Search for the cell housing the specified text and yield its [X, Y] center coordinate. 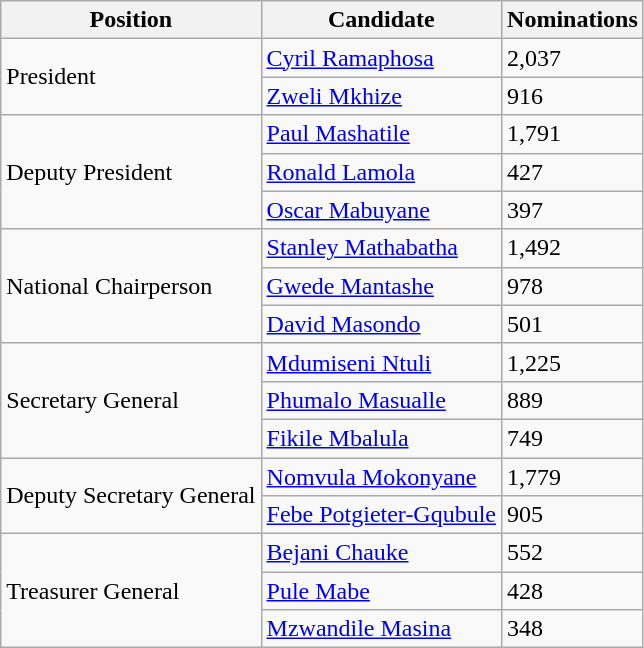
2,037 [573, 58]
Gwede Mantashe [382, 286]
428 [573, 591]
Deputy Secretary General [131, 496]
397 [573, 210]
Phumalo Masualle [382, 400]
Mzwandile Masina [382, 629]
Stanley Mathabatha [382, 248]
Oscar Mabuyane [382, 210]
Bejani Chauke [382, 553]
905 [573, 515]
1,225 [573, 362]
1,779 [573, 477]
Mdumiseni Ntuli [382, 362]
Ronald Lamola [382, 172]
Candidate [382, 20]
Fikile Mbalula [382, 438]
1,492 [573, 248]
916 [573, 96]
Paul Mashatile [382, 134]
Position [131, 20]
427 [573, 172]
National Chairperson [131, 286]
Secretary General [131, 400]
749 [573, 438]
Nominations [573, 20]
David Masondo [382, 324]
Deputy President [131, 172]
1,791 [573, 134]
Cyril Ramaphosa [382, 58]
Treasurer General [131, 591]
889 [573, 400]
Febe Potgieter-Gqubule [382, 515]
978 [573, 286]
348 [573, 629]
Zweli Mkhize [382, 96]
President [131, 77]
Nomvula Mokonyane [382, 477]
501 [573, 324]
552 [573, 553]
Pule Mabe [382, 591]
